Pinpoint the cell where the given text exists, returning its [X, Y] midpoint coordinate. 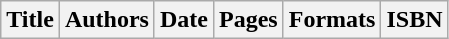
Pages [248, 20]
Formats [332, 20]
Authors [106, 20]
Title [30, 20]
ISBN [414, 20]
Date [184, 20]
